For the text-containing cell, return its midpoint in [x, y] coordinate format. 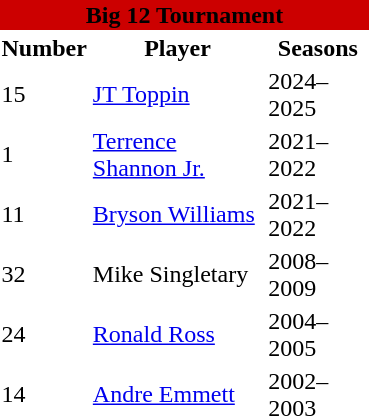
Ronald Ross [177, 334]
JT Toppin [177, 94]
Mike Singletary [177, 274]
2024–2025 [318, 94]
Bryson Williams [177, 214]
1 [44, 154]
24 [44, 334]
Player [177, 48]
Seasons [318, 48]
2008–2009 [318, 274]
Number [44, 48]
Big 12 Tournament [184, 15]
15 [44, 94]
32 [44, 274]
2004–2005 [318, 334]
Terrence Shannon Jr. [177, 154]
11 [44, 214]
